For the text-containing cell, return its midpoint in (x, y) coordinate format. 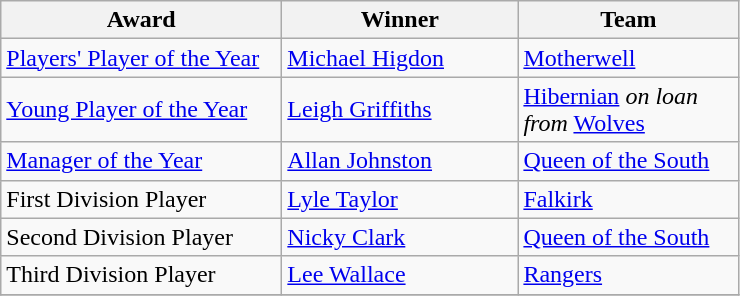
Hibernian on loan from Wolves (628, 110)
Falkirk (628, 199)
Rangers (628, 275)
Winner (400, 20)
Motherwell (628, 58)
Lee Wallace (400, 275)
Young Player of the Year (142, 110)
Allan Johnston (400, 161)
Team (628, 20)
Leigh Griffiths (400, 110)
Lyle Taylor (400, 199)
Manager of the Year (142, 161)
Players' Player of the Year (142, 58)
Third Division Player (142, 275)
Michael Higdon (400, 58)
Award (142, 20)
Second Division Player (142, 237)
Nicky Clark (400, 237)
First Division Player (142, 199)
